Extract the [X, Y] coordinate from the center of the cell holding the provided text.  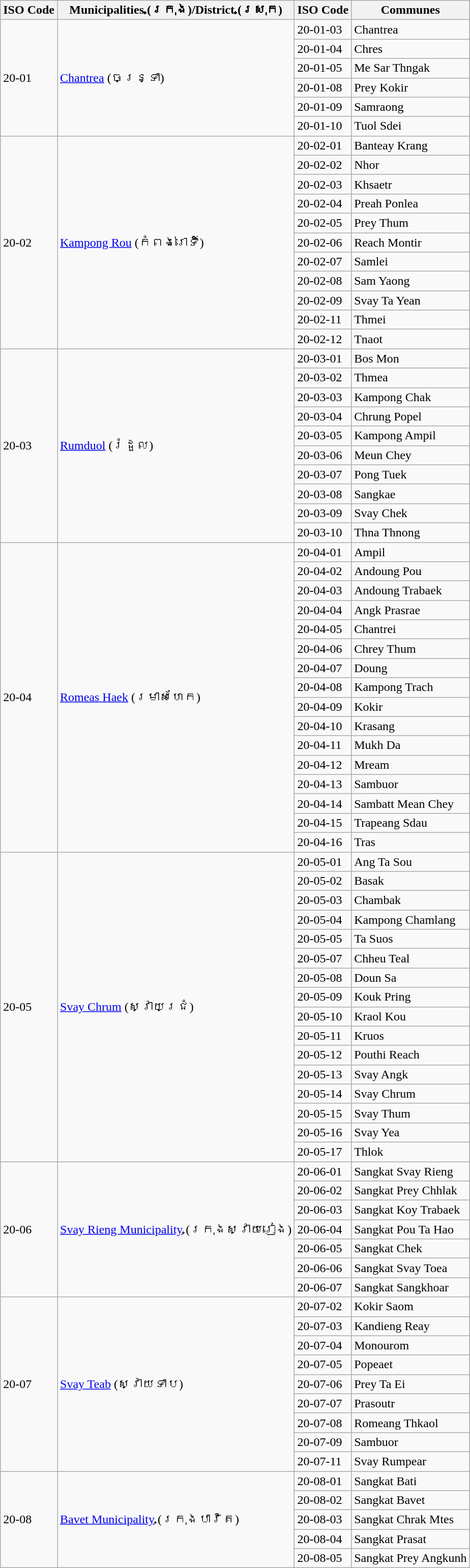
Svay Thum [410, 1113]
Doun Sa [410, 978]
Thmea [410, 378]
Svay Rumpear [410, 1461]
20-01-03 [323, 29]
Chrey Thum [410, 649]
Pong Tuek [410, 474]
20-02-07 [323, 262]
Chambak [410, 900]
20-04-08 [323, 687]
Chantrei [410, 629]
20-04-11 [323, 745]
Thlok [410, 1152]
Preah Ponlea [410, 203]
Meun Chey [410, 455]
Kampong Rou (កំពង់រោទិ៍) [175, 242]
Krasang [410, 726]
Sambatt Mean Chey [410, 803]
20-05-13 [323, 1074]
20-05 [29, 1007]
20-04-12 [323, 765]
Andoung Pou [410, 571]
Andoung Trabaek [410, 591]
Ampil [410, 552]
20-07-11 [323, 1461]
Mukh Da [410, 745]
Doung [410, 668]
20-03-02 [323, 378]
20-05-08 [323, 978]
20-06-04 [323, 1229]
20-05-03 [323, 900]
Chantrea (ចន្រ្ទា) [175, 78]
Kandieng Reay [410, 1326]
20-04-07 [323, 668]
Kokir Saom [410, 1307]
20-01-10 [323, 126]
20-03-04 [323, 416]
20-04-09 [323, 707]
20-08-05 [323, 1558]
20-04-04 [323, 610]
Romeang Thkaol [410, 1423]
20-07-07 [323, 1403]
20-04-15 [323, 823]
Svay Chek [410, 513]
Prey Kokir [410, 87]
20-05-16 [323, 1132]
Ta Suos [410, 939]
20-03-08 [323, 494]
Svay Angk [410, 1074]
20-05-02 [323, 881]
Thna Thnong [410, 532]
20-07 [29, 1384]
Thmei [410, 320]
20-07-09 [323, 1442]
20-03-05 [323, 436]
Prey Ta Ei [410, 1384]
20-04-05 [323, 629]
20-08-02 [323, 1500]
Sangkae [410, 494]
Sangkat Pou Ta Hao [410, 1229]
20-07-08 [323, 1423]
20-04-02 [323, 571]
Khsaetr [410, 184]
20-02-12 [323, 339]
20-03-01 [323, 358]
Sangkat Chek [410, 1249]
20-04-14 [323, 803]
20-05-10 [323, 1016]
20-01-04 [323, 49]
Chrung Popel [410, 416]
20-06 [29, 1229]
20-02-03 [323, 184]
20-07-02 [323, 1307]
20-02 [29, 242]
Svay Yea [410, 1132]
20-05-09 [323, 997]
Chantrea [410, 29]
Banteay Krang [410, 145]
Sangkat Bati [410, 1481]
20-03-09 [323, 513]
Tuol Sdei [410, 126]
Sangkat Prey Chhlak [410, 1191]
20-06-07 [323, 1287]
20-07-06 [323, 1384]
20-03 [29, 445]
Sangkat Svay Toea [410, 1268]
20-01 [29, 78]
20-02-05 [323, 223]
Prey Thum [410, 223]
20-06-01 [323, 1171]
Tras [410, 842]
Reach Montir [410, 243]
Kampong Chamlang [410, 920]
20-02-06 [323, 243]
Sangkat Sangkhoar [410, 1287]
20-04-06 [323, 649]
Bos Mon [410, 358]
20-02-04 [323, 203]
20-02-01 [323, 145]
Mream [410, 765]
Chres [410, 49]
20-06-06 [323, 1268]
20-05-05 [323, 939]
20-06-05 [323, 1249]
Samraong [410, 107]
20-05-04 [323, 920]
20-08-01 [323, 1481]
Trapeang Sdau [410, 823]
20-06-03 [323, 1210]
Kampong Trach [410, 687]
Popeaet [410, 1365]
Me Sar Thngak [410, 68]
Chheu Teal [410, 958]
20-03-06 [323, 455]
20-02-11 [323, 320]
20-05-17 [323, 1152]
20-02-09 [323, 300]
20-05-12 [323, 1055]
20-04 [29, 697]
20-08 [29, 1520]
Sangkat Koy Trabaek [410, 1210]
Sangkat Svay Rieng [410, 1171]
Communes [410, 10]
20-02-02 [323, 165]
20-04-01 [323, 552]
Ang Ta Sou [410, 862]
20-05-11 [323, 1036]
20-07-04 [323, 1345]
Kouk Pring [410, 997]
Kampong Chak [410, 397]
20-04-03 [323, 591]
Nhor [410, 165]
Kampong Ampil [410, 436]
Samlei [410, 262]
Svay Rieng Municipality (ក្រុងស្វាយរៀង) [175, 1229]
Svay Teab (ស្វាយទាប) [175, 1384]
20-07-05 [323, 1365]
Tnaot [410, 339]
20-03-07 [323, 474]
20-03-03 [323, 397]
20-03-10 [323, 532]
20-02-08 [323, 281]
20-05-14 [323, 1094]
Romeas Haek (រមាសហែក) [175, 697]
Monourom [410, 1345]
Sangkat Chrak Mtes [410, 1520]
Sangkat Prasat [410, 1539]
20-04-13 [323, 784]
Prasoutr [410, 1403]
Svay Chrum [410, 1094]
20-01-08 [323, 87]
Sangkat Prey Angkunh [410, 1558]
Angk Prasrae [410, 610]
Municipalities (ក្រុង)/District (ស្រុក) [175, 10]
20-08-03 [323, 1520]
20-05-07 [323, 958]
Kraol Kou [410, 1016]
Sangkat Bavet [410, 1500]
Bavet Municipality (ក្រុងបាវិត) [175, 1520]
Sam Yaong [410, 281]
Kruos [410, 1036]
20-01-09 [323, 107]
20-01-05 [323, 68]
Basak [410, 881]
20-07-03 [323, 1326]
20-08-04 [323, 1539]
20-04-10 [323, 726]
Svay Ta Yean [410, 300]
20-06-02 [323, 1191]
Svay Chrum (ស្វាយជ្រំ) [175, 1007]
Kokir [410, 707]
20-05-15 [323, 1113]
20-04-16 [323, 842]
Pouthi Reach [410, 1055]
20-05-01 [323, 862]
Rumduol (រំដួល) [175, 445]
